Return the (X, Y) coordinate for the center point of the cell that contains the specified text.  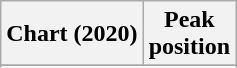
Peakposition (189, 34)
Chart (2020) (72, 34)
